Return the (X, Y) coordinate for the center point of the cell that contains the specified text.  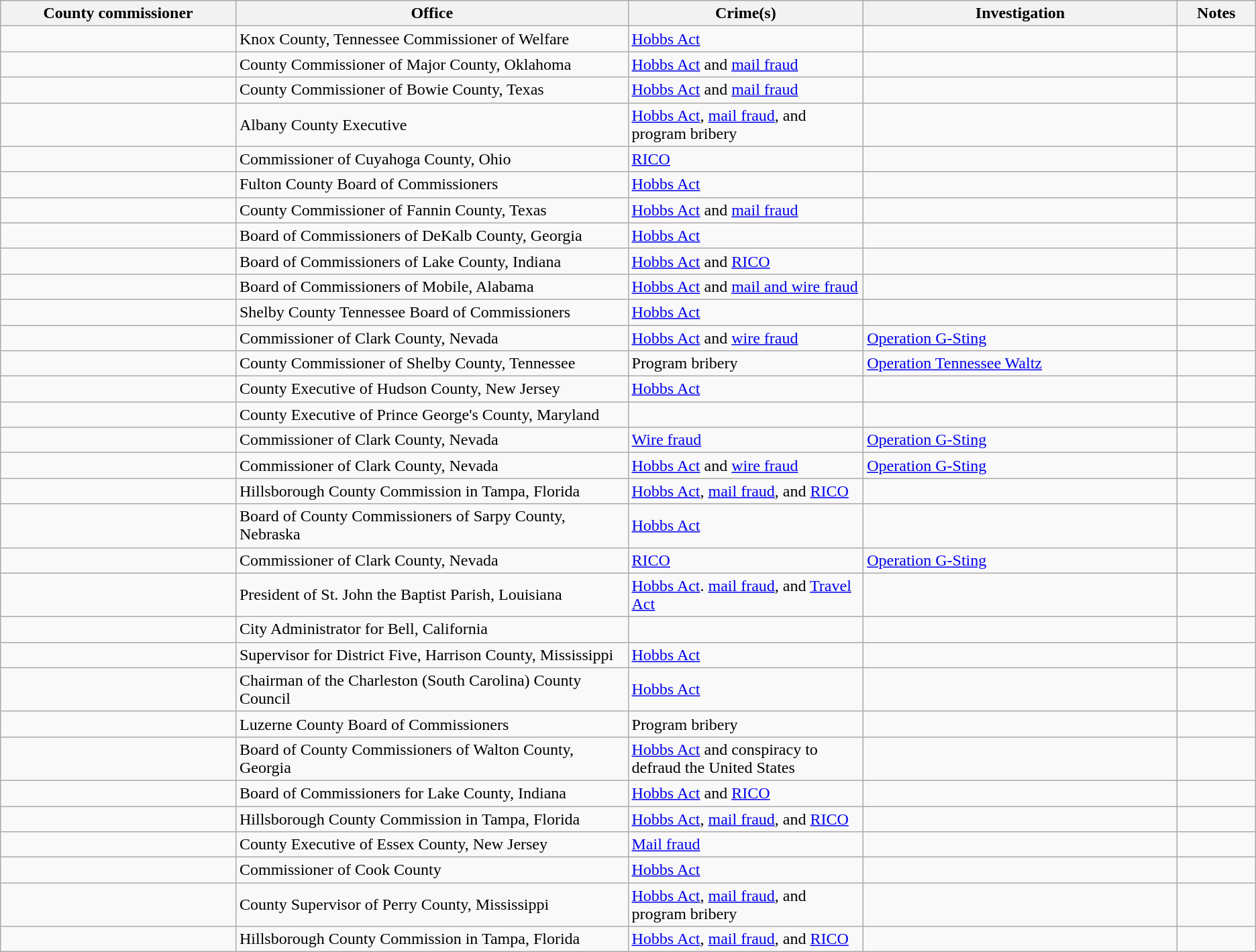
Board of Commissioners of Lake County, Indiana (432, 261)
County Supervisor of Perry County, Mississippi (432, 904)
County Commissioner of Bowie County, Texas (432, 90)
Mail fraud (746, 845)
Board of Commissioners for Lake County, Indiana (432, 793)
Investigation (1020, 13)
Office (432, 13)
County Executive of Prince George's County, Maryland (432, 415)
Crime(s) (746, 13)
Commissioner of Cook County (432, 870)
City Administrator for Bell, California (432, 629)
County Executive of Hudson County, New Jersey (432, 389)
Shelby County Tennessee Board of Commissioners (432, 312)
Operation Tennessee Waltz (1020, 364)
County commissioner (118, 13)
County Commissioner of Major County, Oklahoma (432, 64)
Hobbs Act. mail fraud, and Travel Act (746, 594)
Hobbs Act and mail and wire fraud (746, 286)
Knox County, Tennessee Commissioner of Welfare (432, 39)
Supervisor for District Five, Harrison County, Mississippi (432, 655)
Luzerne County Board of Commissioners (432, 724)
Board of County Commissioners of Walton County, Georgia (432, 758)
Albany County Executive (432, 125)
Commissioner of Cuyahoga County, Ohio (432, 159)
Hobbs Act and conspiracy to defraud the United States (746, 758)
Board of County Commissioners of Sarpy County, Nebraska (432, 526)
President of St. John the Baptist Parish, Louisiana (432, 594)
County Commissioner of Fannin County, Texas (432, 210)
Board of Commissioners of DeKalb County, Georgia (432, 235)
Notes (1216, 13)
Board of Commissioners of Mobile, Alabama (432, 286)
Chairman of the Charleston (South Carolina) County Council (432, 690)
Wire fraud (746, 440)
County Commissioner of Shelby County, Tennessee (432, 364)
County Executive of Essex County, New Jersey (432, 845)
Fulton County Board of Commissioners (432, 184)
